Find where the given text appears and provide that cell's center as [x, y] coordinate. 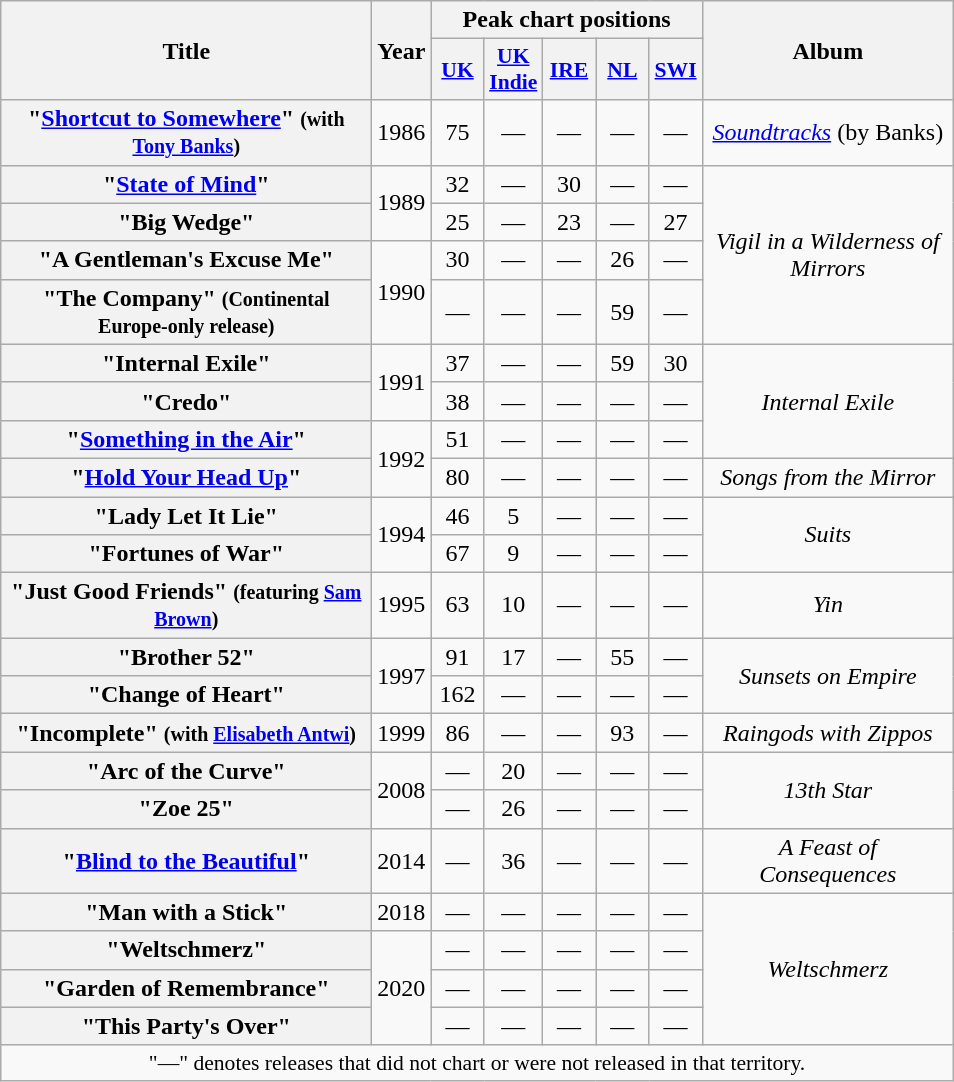
2008 [402, 790]
"Just Good Friends" (featuring Sam Brown) [186, 606]
80 [458, 477]
86 [458, 733]
"Garden of Remembrance" [186, 988]
"This Party's Over" [186, 1026]
"Incomplete" (with Elisabeth Antwi) [186, 733]
"Shortcut to Somewhere" (with Tony Banks) [186, 132]
"—" denotes releases that did not chart or were not released in that territory. [478, 1063]
27 [676, 222]
Songs from the Mirror [828, 477]
"Fortunes of War" [186, 554]
Sunsets on Empire [828, 676]
"Arc of the Curve" [186, 771]
"Big Wedge" [186, 222]
55 [622, 657]
20 [513, 771]
Vigil in a Wilderness of Mirrors [828, 254]
"Change of Heart" [186, 695]
13th Star [828, 790]
1995 [402, 606]
10 [513, 606]
"Internal Exile" [186, 363]
23 [568, 222]
Peak chart positions [566, 20]
UK Indie [513, 70]
9 [513, 554]
Suits [828, 534]
Album [828, 50]
"Zoe 25" [186, 809]
Title [186, 50]
Yin [828, 606]
SWI [676, 70]
"Credo" [186, 401]
162 [458, 695]
A Feast of Consequences [828, 860]
UK [458, 70]
IRE [568, 70]
37 [458, 363]
Internal Exile [828, 401]
2018 [402, 912]
"Brother 52" [186, 657]
1986 [402, 132]
"Hold Your Head Up" [186, 477]
2020 [402, 988]
51 [458, 439]
1991 [402, 382]
25 [458, 222]
1994 [402, 534]
"Man with a Stick" [186, 912]
NL [622, 70]
2014 [402, 860]
"Something in the Air" [186, 439]
"The Company" (Continental Europe-only release) [186, 312]
32 [458, 184]
46 [458, 515]
67 [458, 554]
1997 [402, 676]
Weltschmerz [828, 969]
5 [513, 515]
38 [458, 401]
"Blind to the Beautiful" [186, 860]
1990 [402, 292]
Raingods with Zippos [828, 733]
1989 [402, 203]
"Weltschmerz" [186, 950]
Soundtracks (by Banks) [828, 132]
1992 [402, 458]
93 [622, 733]
"Lady Let It Lie" [186, 515]
91 [458, 657]
17 [513, 657]
1999 [402, 733]
"A Gentleman's Excuse Me" [186, 260]
36 [513, 860]
Year [402, 50]
63 [458, 606]
75 [458, 132]
"State of Mind" [186, 184]
